Detect which cell encompasses the target text, then output its [X, Y] center coordinate. 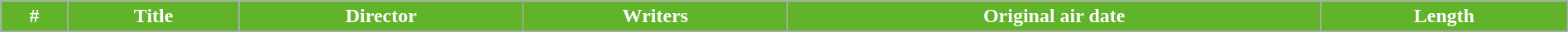
Length [1444, 16]
Title [154, 16]
# [35, 16]
Writers [655, 16]
Original air date [1054, 16]
Director [380, 16]
